Locate the cell with the specified text and output its [x, y] center coordinate. 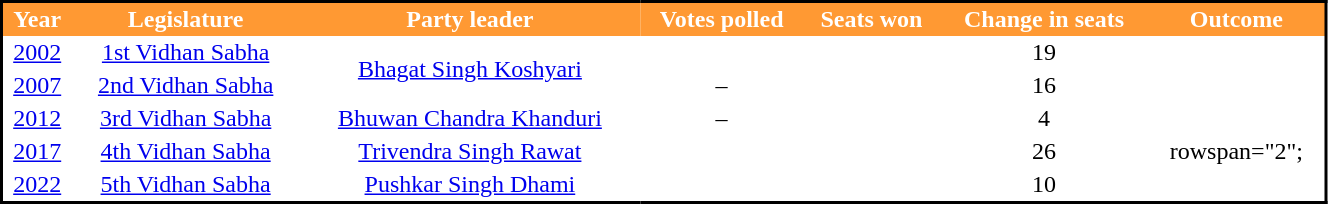
2nd Vidhan Sabha [185, 86]
Pushkar Singh Dhami [470, 185]
Year [37, 19]
2022 [37, 185]
26 [1044, 152]
4th Vidhan Sabha [185, 152]
2002 [37, 52]
Bhuwan Chandra Khanduri [470, 118]
Votes polled [722, 19]
Legislature [185, 19]
Party leader [470, 19]
2007 [37, 86]
1st Vidhan Sabha [185, 52]
2017 [37, 152]
4 [1044, 118]
3rd Vidhan Sabha [185, 118]
2012 [37, 118]
Outcome [1238, 19]
Bhagat Singh Koshyari [470, 69]
Change in seats [1044, 19]
rowspan="2"; [1238, 152]
5th Vidhan Sabha [185, 185]
19 [1044, 52]
10 [1044, 185]
Trivendra Singh Rawat [470, 152]
Seats won [871, 19]
16 [1044, 86]
